Pinpoint the cell where the given text exists, returning its [X, Y] midpoint coordinate. 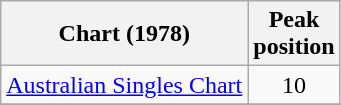
Australian Singles Chart [124, 85]
10 [294, 85]
Peakposition [294, 34]
Chart (1978) [124, 34]
